Scan for the cell matching the given text and deliver its (X, Y) coordinate at center. 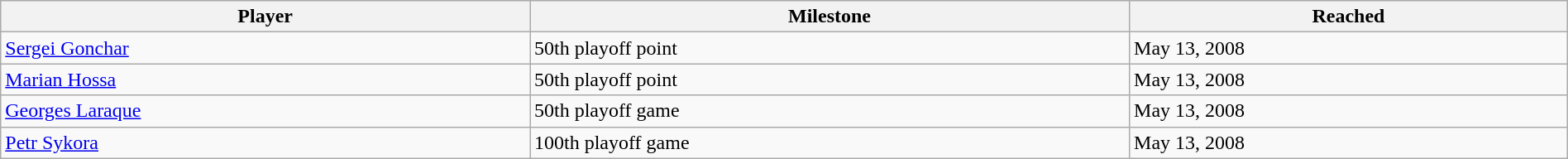
Milestone (829, 17)
Reached (1349, 17)
50th playoff game (829, 111)
Player (265, 17)
Marian Hossa (265, 79)
Petr Sykora (265, 142)
Sergei Gonchar (265, 48)
100th playoff game (829, 142)
Georges Laraque (265, 111)
